Extract the [X, Y] coordinate from the center of the cell holding the provided text.  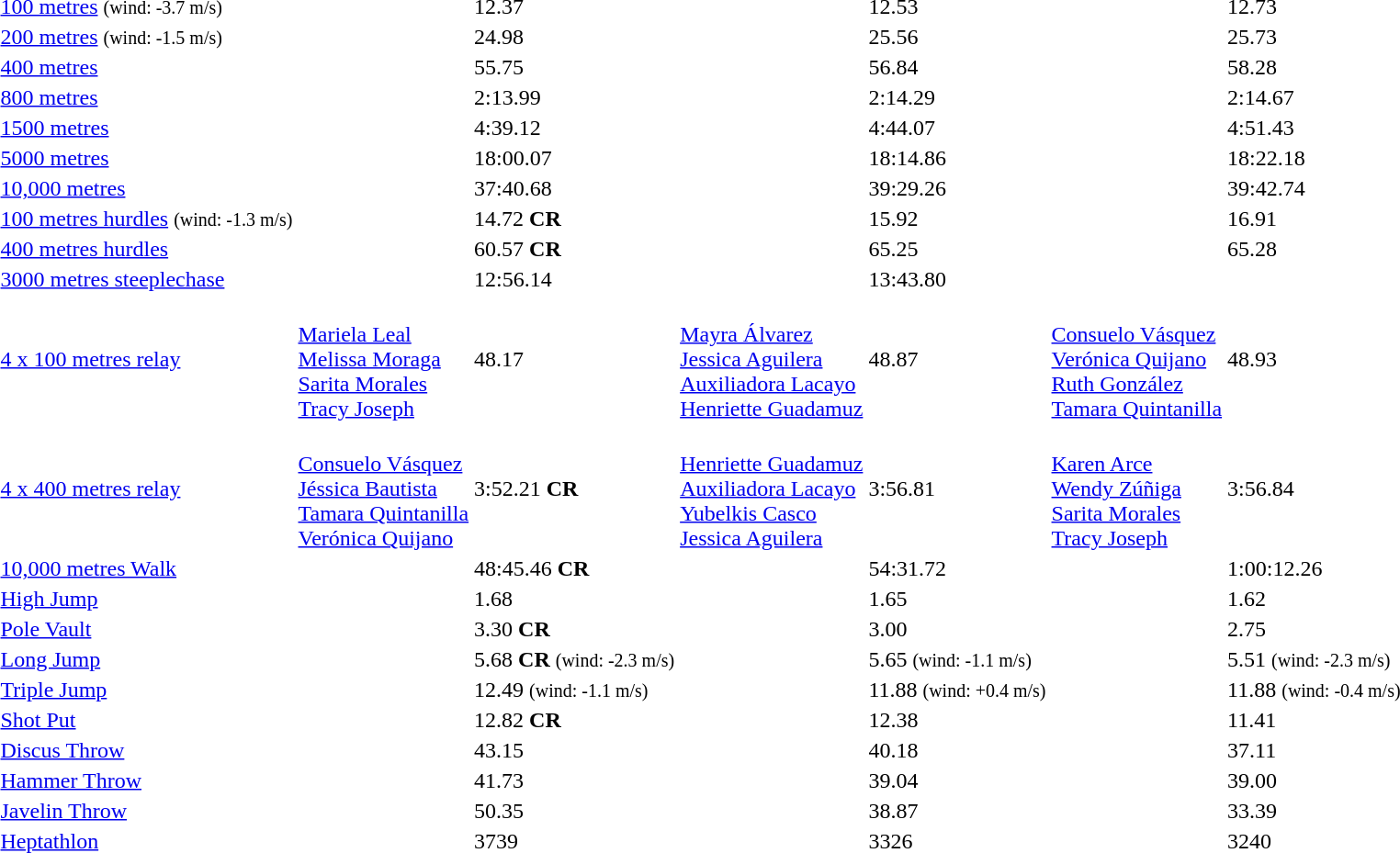
5.68 CR (wind: -2.3 m/s) [575, 659]
3.30 CR [575, 629]
54:31.72 [957, 568]
4:39.12 [575, 128]
3.00 [957, 629]
41.73 [575, 780]
39:29.26 [957, 188]
15.92 [957, 219]
48:45.46 CR [575, 568]
Karen Arce Wendy Zúñiga Sarita Morales Tracy Joseph [1137, 488]
12.82 CR [575, 720]
Mayra Álvarez Jessica Aguilera Auxiliadora Lacayo Henriette Guadamuz [772, 359]
2:14.29 [957, 97]
Consuelo Vásquez Verónica Quijano Ruth González Tamara Quintanilla [1137, 359]
3:52.21 CR [575, 488]
11.88 (wind: +0.4 m/s) [957, 690]
65.25 [957, 249]
Mariela Leal Melissa Moraga Sarita Morales Tracy Joseph [384, 359]
25.56 [957, 37]
24.98 [575, 37]
Consuelo Vásquez Jéssica Bautista Tamara Quintanilla Verónica Quijano [384, 488]
2:13.99 [575, 97]
5.65 (wind: -1.1 m/s) [957, 659]
37:40.68 [575, 188]
12.38 [957, 720]
43.15 [575, 750]
55.75 [575, 67]
1.68 [575, 599]
Henriette Guadamuz Auxiliadora Lacayo Yubelkis Casco Jessica Aguilera [772, 488]
13:43.80 [957, 279]
39.04 [957, 780]
40.18 [957, 750]
48.87 [957, 359]
14.72 CR [575, 219]
1.65 [957, 599]
18:00.07 [575, 158]
3:56.81 [957, 488]
48.17 [575, 359]
12:56.14 [575, 279]
12.49 (wind: -1.1 m/s) [575, 690]
4:44.07 [957, 128]
18:14.86 [957, 158]
56.84 [957, 67]
38.87 [957, 811]
50.35 [575, 811]
60.57 CR [575, 249]
